For the text-containing cell, return its midpoint in (x, y) coordinate format. 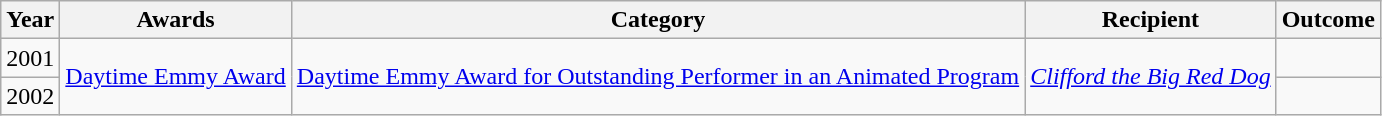
Recipient (1150, 20)
Clifford the Big Red Dog (1150, 77)
Daytime Emmy Award for Outstanding Performer in an Animated Program (658, 77)
Category (658, 20)
Awards (176, 20)
2002 (30, 96)
2001 (30, 58)
Year (30, 20)
Outcome (1328, 20)
Daytime Emmy Award (176, 77)
